Return [x, y] of the center of cell containing provided text 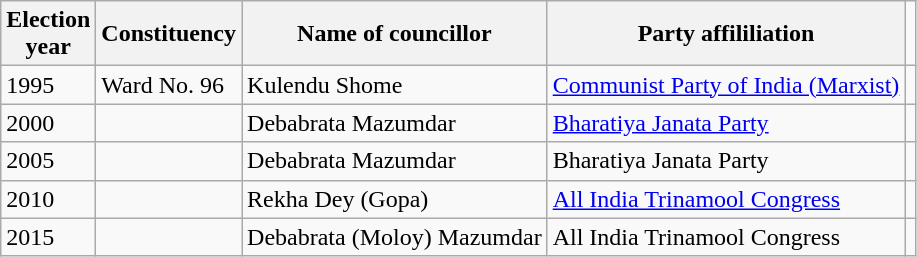
Constituency [169, 34]
Party affililiation [726, 34]
Debabrata (Moloy) Mazumdar [395, 237]
Rekha Dey (Gopa) [395, 199]
Election year [48, 34]
2000 [48, 123]
1995 [48, 85]
2005 [48, 161]
2015 [48, 237]
Name of councillor [395, 34]
Kulendu Shome [395, 85]
2010 [48, 199]
Communist Party of India (Marxist) [726, 85]
Ward No. 96 [169, 85]
